Identify which cell holds the provided text, then report its (x, y) central coordinate. 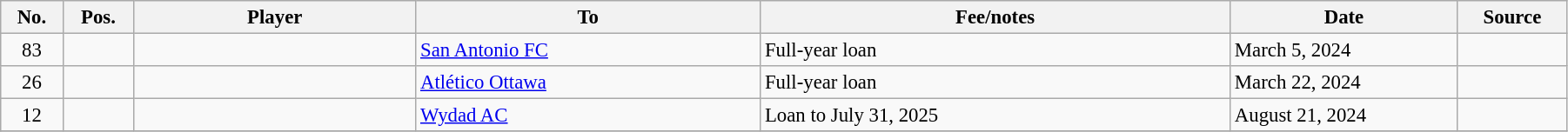
To (588, 17)
Source (1512, 17)
March 22, 2024 (1344, 82)
26 (31, 82)
Fee/notes (995, 17)
Player (275, 17)
March 5, 2024 (1344, 50)
August 21, 2024 (1344, 115)
Atlético Ottawa (588, 82)
Wydad AC (588, 115)
83 (31, 50)
Pos. (98, 17)
12 (31, 115)
Date (1344, 17)
San Antonio FC (588, 50)
Loan to July 31, 2025 (995, 115)
No. (31, 17)
